Return (x, y) of the center of cell containing provided text 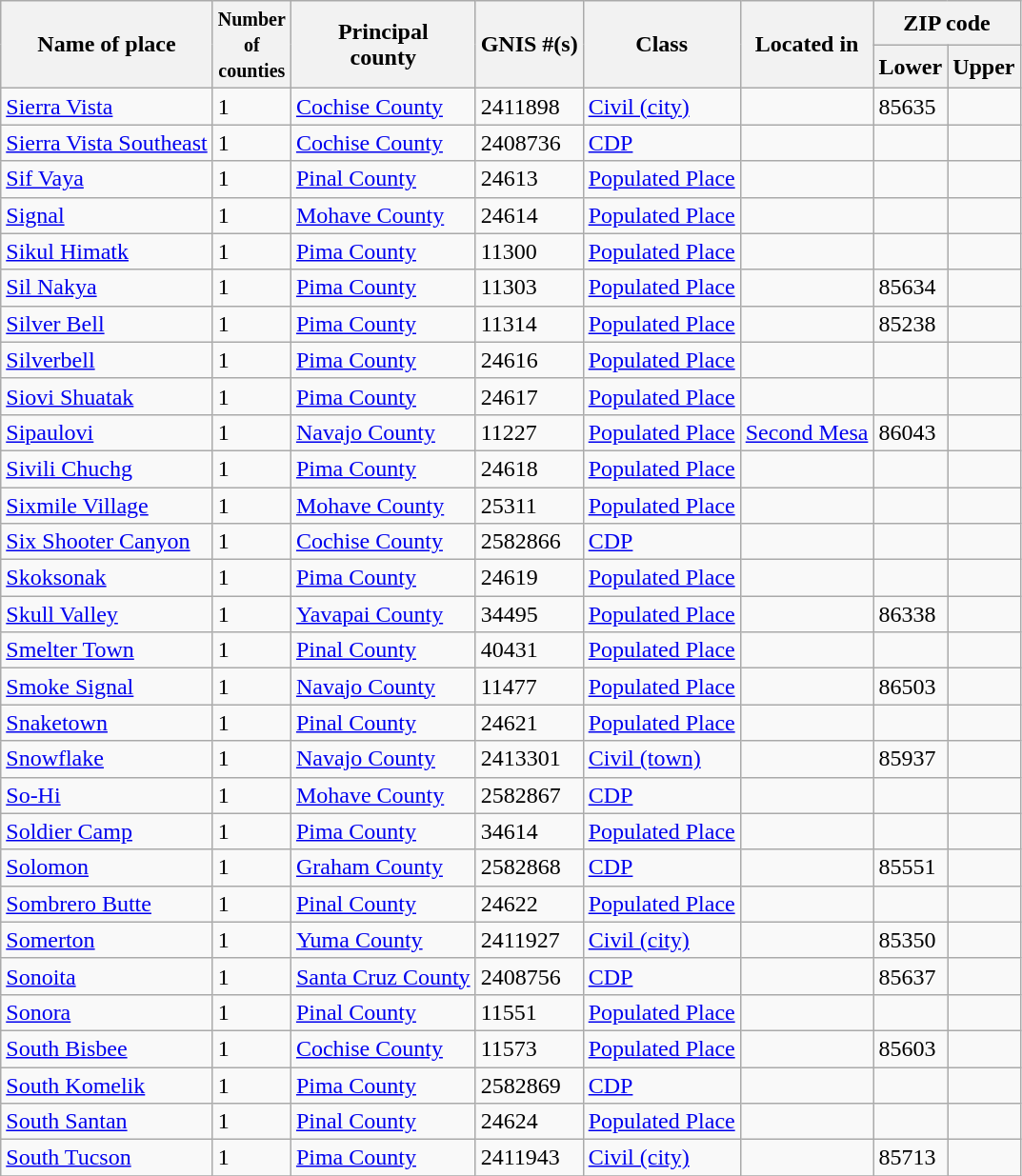
34495 (530, 614)
Siovi Shuatak (107, 396)
Sil Nakya (107, 288)
2582866 (530, 542)
11227 (530, 432)
Principal county (383, 45)
Civil (town) (661, 759)
South Bisbee (107, 1048)
40431 (530, 650)
Yavapai County (383, 614)
86043 (911, 432)
Sipaulovi (107, 432)
Snowflake (107, 759)
Sivili Chuchg (107, 468)
Graham County (383, 867)
ZIP code (947, 23)
Lower (911, 67)
South Tucson (107, 1158)
86503 (911, 687)
South Santan (107, 1122)
Second Mesa (807, 432)
2582867 (530, 795)
24618 (530, 468)
2582869 (530, 1085)
85634 (911, 288)
Sixmile Village (107, 506)
11303 (530, 288)
Number ofcounties (251, 45)
2408736 (530, 143)
Sonoita (107, 976)
25311 (530, 506)
24614 (530, 215)
So-Hi (107, 795)
GNIS #(s) (530, 45)
11573 (530, 1048)
85238 (911, 324)
85637 (911, 976)
South Komelik (107, 1085)
2411943 (530, 1158)
34614 (530, 831)
Skull Valley (107, 614)
Sikul Himatk (107, 251)
Sif Vaya (107, 179)
2411927 (530, 940)
Sombrero Butte (107, 904)
24617 (530, 396)
Smelter Town (107, 650)
11551 (530, 1012)
Soldier Camp (107, 831)
11300 (530, 251)
Santa Cruz County (383, 976)
85551 (911, 867)
Class (661, 45)
24621 (530, 723)
Skoksonak (107, 578)
Smoke Signal (107, 687)
2582868 (530, 867)
Silverbell (107, 360)
Solomon (107, 867)
85635 (911, 107)
24622 (530, 904)
85603 (911, 1048)
Upper (984, 67)
Signal (107, 215)
85713 (911, 1158)
85350 (911, 940)
Silver Bell (107, 324)
Six Shooter Canyon (107, 542)
24613 (530, 179)
85937 (911, 759)
24616 (530, 360)
2413301 (530, 759)
Sonora (107, 1012)
24619 (530, 578)
Somerton (107, 940)
2411898 (530, 107)
24624 (530, 1122)
Name of place (107, 45)
11477 (530, 687)
Sierra Vista Southeast (107, 143)
Located in (807, 45)
Yuma County (383, 940)
Snaketown (107, 723)
11314 (530, 324)
86338 (911, 614)
2408756 (530, 976)
Sierra Vista (107, 107)
